Return (X, Y) of the center of cell containing provided text 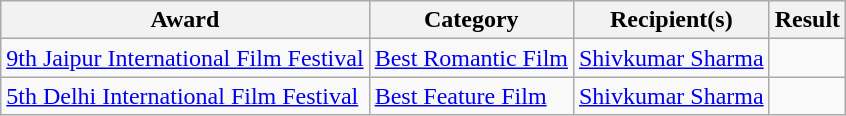
Best Romantic Film (471, 58)
5th Delhi International Film Festival (185, 96)
Result (807, 20)
9th Jaipur International Film Festival (185, 58)
Award (185, 20)
Category (471, 20)
Recipient(s) (671, 20)
Best Feature Film (471, 96)
